Extract the (X, Y) coordinate from the center of the cell holding the provided text.  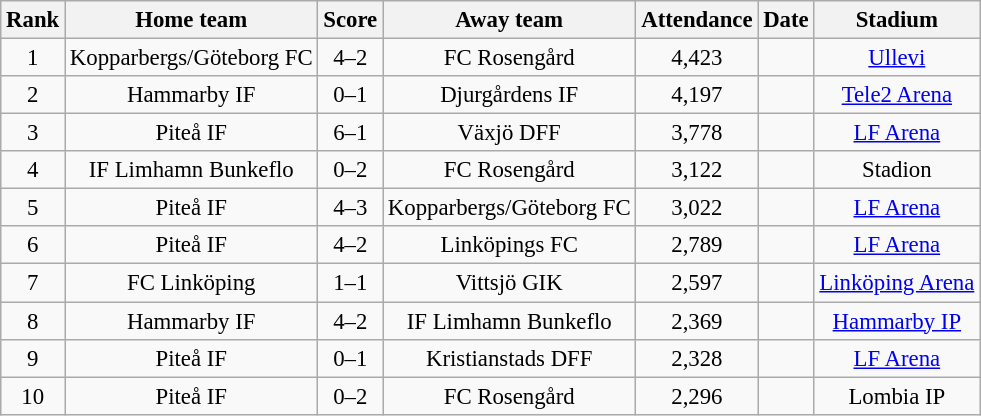
8 (33, 321)
1 (33, 58)
Score (350, 20)
5 (33, 208)
Away team (510, 20)
2,597 (697, 283)
2,296 (697, 396)
2,328 (697, 358)
3,778 (697, 133)
Hammarby IP (897, 321)
2 (33, 95)
FC Linköping (192, 283)
Djurgårdens IF (510, 95)
Kristianstads DFF (510, 358)
3,122 (697, 170)
Stadion (897, 170)
Vittsjö GIK (510, 283)
4,423 (697, 58)
Attendance (697, 20)
2,789 (697, 245)
6–1 (350, 133)
3 (33, 133)
Ullevi (897, 58)
7 (33, 283)
1–1 (350, 283)
6 (33, 245)
Home team (192, 20)
Linköping Arena (897, 283)
Lombia IP (897, 396)
4,197 (697, 95)
10 (33, 396)
Date (786, 20)
4 (33, 170)
Växjö DFF (510, 133)
9 (33, 358)
2,369 (697, 321)
Rank (33, 20)
3,022 (697, 208)
4–3 (350, 208)
Linköpings FC (510, 245)
Stadium (897, 20)
Tele2 Arena (897, 95)
